For the text-containing cell, return its midpoint in [x, y] coordinate format. 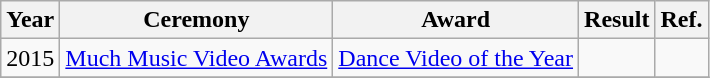
2015 [30, 58]
Result [617, 20]
Ceremony [196, 20]
Ref. [682, 20]
Much Music Video Awards [196, 58]
Dance Video of the Year [456, 58]
Award [456, 20]
Year [30, 20]
